Return the (X, Y) coordinate for the center point of the cell that contains the specified text.  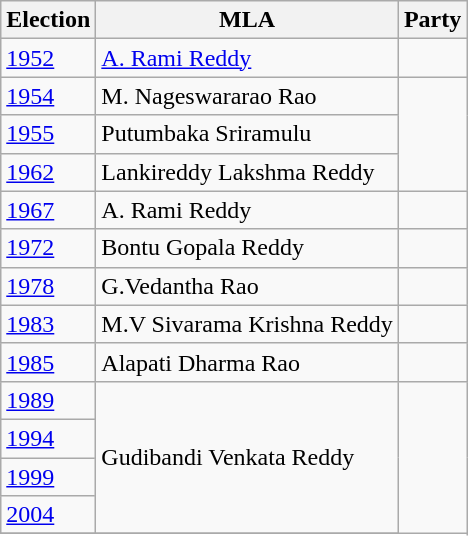
G.Vedantha Rao (248, 286)
1972 (48, 248)
1955 (48, 134)
M. Nageswararao Rao (248, 96)
Putumbaka Sriramulu (248, 134)
2004 (48, 515)
Election (48, 20)
1967 (48, 210)
1962 (48, 172)
Party (432, 20)
1952 (48, 58)
1989 (48, 400)
1985 (48, 362)
1983 (48, 324)
Bontu Gopala Reddy (248, 248)
Alapati Dharma Rao (248, 362)
1994 (48, 438)
M.V Sivarama Krishna Reddy (248, 324)
Lankireddy Lakshma Reddy (248, 172)
MLA (248, 20)
1999 (48, 477)
1978 (48, 286)
1954 (48, 96)
Gudibandi Venkata Reddy (248, 457)
